Return (x, y) of the center of cell containing provided text 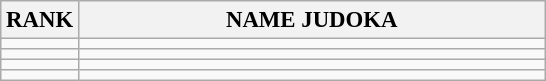
RANK (40, 20)
NAME JUDOKA (312, 20)
